Return [X, Y] of the center of cell containing provided text 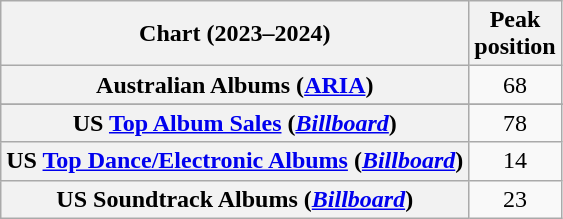
Chart (2023–2024) [235, 34]
US Soundtrack Albums (Billboard) [235, 199]
US Top Album Sales (Billboard) [235, 123]
78 [515, 123]
68 [515, 85]
US Top Dance/Electronic Albums (Billboard) [235, 161]
Peakposition [515, 34]
23 [515, 199]
Australian Albums (ARIA) [235, 85]
14 [515, 161]
